Capture the cell that displays the provided text and extract its (X, Y) central coordinate. 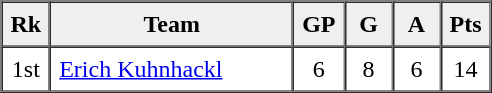
Team (172, 24)
A (417, 24)
8 (369, 68)
G (369, 24)
14 (466, 68)
Rk (26, 24)
1st (26, 68)
Erich Kuhnhackl (172, 68)
Pts (466, 24)
GP (318, 24)
